Provide the (x, y) coordinate of the cell's center where the given text is located.  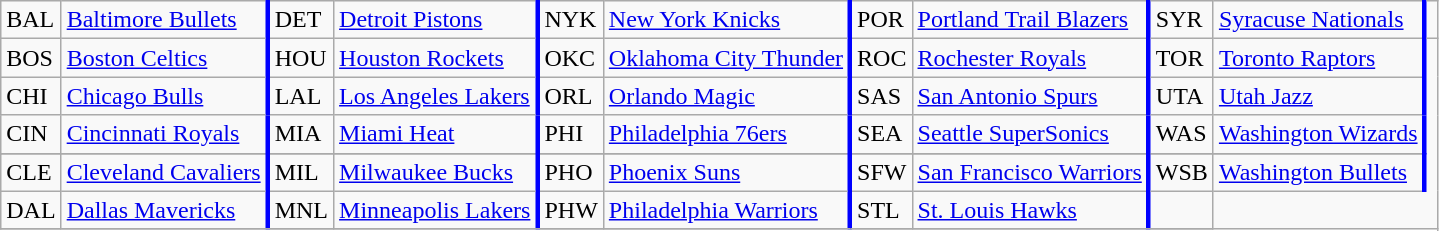
Boston Celtics (164, 58)
Milwaukee Bucks (436, 172)
Orlando Magic (726, 96)
TOR (1182, 58)
Los Angeles Lakers (436, 96)
Washington Bullets (1318, 172)
Miami Heat (436, 134)
Utah Jazz (1318, 96)
DET (301, 20)
Dallas Mavericks (164, 210)
CLE (31, 172)
LAL (301, 96)
Philadelphia Warriors (726, 210)
Houston Rockets (436, 58)
BOS (31, 58)
WAS (1182, 134)
POR (881, 20)
CIN (31, 134)
ORL (570, 96)
ROC (881, 58)
St. Louis Hawks (1030, 210)
Cleveland Cavaliers (164, 172)
Syracuse Nationals (1318, 20)
Chicago Bulls (164, 96)
OKC (570, 58)
Washington Wizards (1318, 134)
MIA (301, 134)
PHO (570, 172)
Cincinnati Royals (164, 134)
Phoenix Suns (726, 172)
Seattle SuperSonics (1030, 134)
Baltimore Bullets (164, 20)
CHI (31, 96)
SYR (1182, 20)
San Francisco Warriors (1030, 172)
Toronto Raptors (1318, 58)
UTA (1182, 96)
SEA (881, 134)
Rochester Royals (1030, 58)
MNL (301, 210)
PHW (570, 210)
HOU (301, 58)
STL (881, 210)
NYK (570, 20)
New York Knicks (726, 20)
Detroit Pistons (436, 20)
San Antonio Spurs (1030, 96)
Oklahoma City Thunder (726, 58)
Portland Trail Blazers (1030, 20)
BAL (31, 20)
MIL (301, 172)
Minneapolis Lakers (436, 210)
PHI (570, 134)
WSB (1182, 172)
SFW (881, 172)
Philadelphia 76ers (726, 134)
DAL (31, 210)
SAS (881, 96)
